For the text-containing cell, return its midpoint in [x, y] coordinate format. 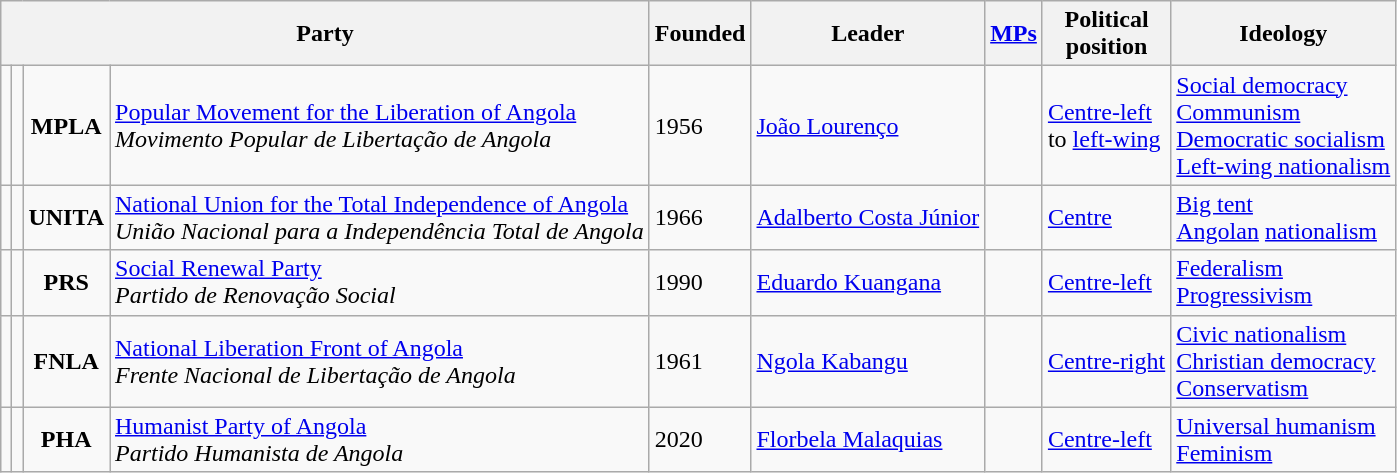
Leader [868, 34]
MPLA [66, 126]
Party [325, 34]
2020 [700, 440]
Politicalposition [1106, 34]
National Union for the Total Independence of AngolaUnião Nacional para a Independência Total de Angola [380, 218]
Founded [700, 34]
1990 [700, 282]
Centre-leftto left-wing [1106, 126]
UNITA [66, 218]
FederalismProgressivism [1284, 282]
PHA [66, 440]
Big tentAngolan nationalism [1284, 218]
1966 [700, 218]
Social democracyCommunismDemocratic socialismLeft-wing nationalism [1284, 126]
MPs [1014, 34]
Adalberto Costa Júnior [868, 218]
Popular Movement for the Liberation of AngolaMovimento Popular de Libertação de Angola [380, 126]
Ideology [1284, 34]
Ngola Kabangu [868, 361]
1956 [700, 126]
Centre-right [1106, 361]
Eduardo Kuangana [868, 282]
João Lourenço [868, 126]
FNLA [66, 361]
National Liberation Front of AngolaFrente Nacional de Libertação de Angola [380, 361]
Florbela Malaquias [868, 440]
Civic nationalismChristian democracyConservatism [1284, 361]
Universal humanismFeminism [1284, 440]
1961 [700, 361]
PRS [66, 282]
Humanist Party of AngolaPartido Humanista de Angola [380, 440]
Social Renewal PartyPartido de Renovação Social [380, 282]
Centre [1106, 218]
